Output the [x, y] coordinate of the center of the cell containing the given text.  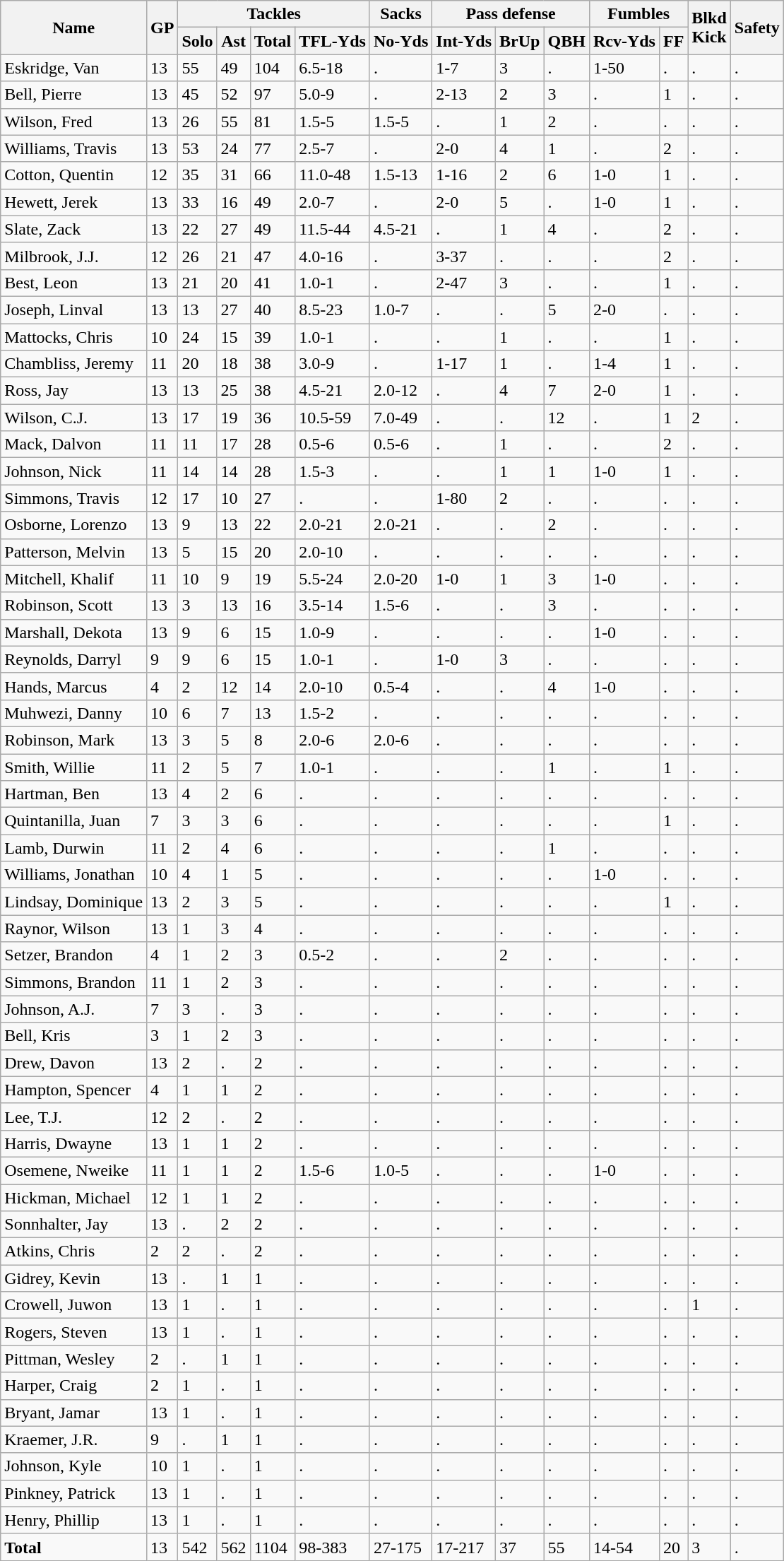
5.0-9 [333, 95]
Kraemer, J.R. [73, 1439]
47 [273, 256]
1-4 [624, 364]
Ast [233, 41]
Pittman, Wesley [73, 1359]
27-175 [400, 1547]
2.0-7 [333, 202]
Lee, T.J. [73, 1117]
Lamb, Durwin [73, 848]
Tackles [274, 14]
Wilson, Fred [73, 122]
Pinkney, Patrick [73, 1493]
Cotton, Quentin [73, 175]
Sacks [400, 14]
36 [273, 418]
BlkdKick [709, 28]
Bell, Pierre [73, 95]
Eskridge, Van [73, 68]
Wilson, C.J. [73, 418]
Bell, Kris [73, 1036]
2-47 [464, 283]
Johnson, Kyle [73, 1466]
33 [198, 202]
Robinson, Mark [73, 740]
QBH [566, 41]
Robinson, Scott [73, 606]
Raynor, Wilson [73, 929]
1-17 [464, 364]
Smith, Willie [73, 767]
Chambliss, Jeremy [73, 364]
11.5-44 [333, 229]
Quintanilla, Juan [73, 821]
45 [198, 95]
Name [73, 28]
Best, Leon [73, 283]
Williams, Jonathan [73, 875]
Mitchell, Khalif [73, 579]
104 [273, 68]
2.5-7 [333, 148]
18 [233, 364]
8 [273, 740]
Lindsay, Dominique [73, 902]
Joseph, Linval [73, 310]
Gidrey, Kevin [73, 1278]
1.0-5 [400, 1170]
Simmons, Travis [73, 498]
TFL-Yds [333, 41]
Pass defense [511, 14]
4.0-16 [333, 256]
1.5-13 [400, 175]
Mack, Dalvon [73, 444]
Hands, Marcus [73, 686]
Hewett, Jerek [73, 202]
Sonnhalter, Jay [73, 1225]
Milbrook, J.J. [73, 256]
Fumbles [639, 14]
25 [233, 391]
Setzer, Brandon [73, 955]
3.0-9 [333, 364]
1-7 [464, 68]
37 [520, 1547]
Mattocks, Chris [73, 337]
52 [233, 95]
Rogers, Steven [73, 1332]
1104 [273, 1547]
0.5-2 [333, 955]
BrUp [520, 41]
542 [198, 1547]
81 [273, 122]
Safety [757, 28]
14-54 [624, 1547]
Hickman, Michael [73, 1198]
39 [273, 337]
Hampton, Spencer [73, 1090]
Rcv-Yds [624, 41]
8.5-23 [333, 310]
98-383 [333, 1547]
2.0-12 [400, 391]
Hartman, Ben [73, 794]
Simmons, Brandon [73, 982]
1.5-3 [333, 471]
1-50 [624, 68]
Crowell, Juwon [73, 1305]
1-80 [464, 498]
Harper, Craig [73, 1386]
77 [273, 148]
41 [273, 283]
Atkins, Chris [73, 1251]
No-Yds [400, 41]
Marshall, Dekota [73, 632]
Int-Yds [464, 41]
40 [273, 310]
Bryant, Jamar [73, 1413]
1.0-9 [333, 632]
Muhwezi, Danny [73, 713]
1.5-2 [333, 713]
7.0-49 [400, 418]
562 [233, 1547]
Osemene, Nweike [73, 1170]
66 [273, 175]
Ross, Jay [73, 391]
35 [198, 175]
Williams, Travis [73, 148]
Solo [198, 41]
Patterson, Melvin [73, 552]
Drew, Davon [73, 1063]
Henry, Phillip [73, 1520]
10.5-59 [333, 418]
Reynolds, Darryl [73, 659]
Slate, Zack [73, 229]
Harris, Dwayne [73, 1143]
Johnson, Nick [73, 471]
GP [162, 28]
1.0-7 [400, 310]
53 [198, 148]
6.5-18 [333, 68]
11.0-48 [333, 175]
1-16 [464, 175]
0.5-4 [400, 686]
97 [273, 95]
17-217 [464, 1547]
3.5-14 [333, 606]
2.0-20 [400, 579]
2-13 [464, 95]
3-37 [464, 256]
31 [233, 175]
Osborne, Lorenzo [73, 525]
FF [673, 41]
5.5-24 [333, 579]
Johnson, A.J. [73, 1009]
